Search for the cell housing the specified text and yield its (X, Y) center coordinate. 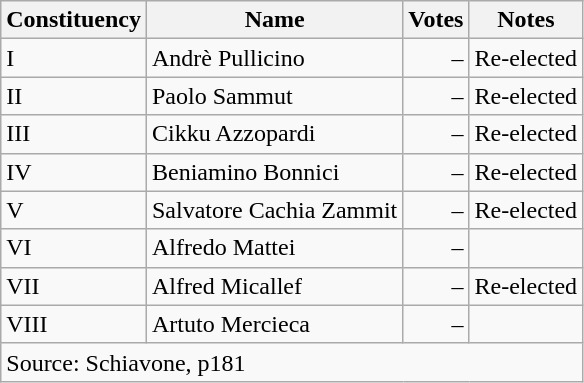
Alfredo Mattei (274, 248)
IV (74, 172)
VII (74, 286)
Andrè Pullicino (274, 58)
Cikku Azzopardi (274, 134)
Beniamino Bonnici (274, 172)
II (74, 96)
Alfred Micallef (274, 286)
Notes (526, 20)
Source: Schiavone, p181 (292, 362)
Salvatore Cachia Zammit (274, 210)
Constituency (74, 20)
VI (74, 248)
Votes (436, 20)
VIII (74, 324)
Name (274, 20)
III (74, 134)
Paolo Sammut (274, 96)
V (74, 210)
I (74, 58)
Artuto Mercieca (274, 324)
